Pinpoint the cell where the given text exists, returning its [X, Y] midpoint coordinate. 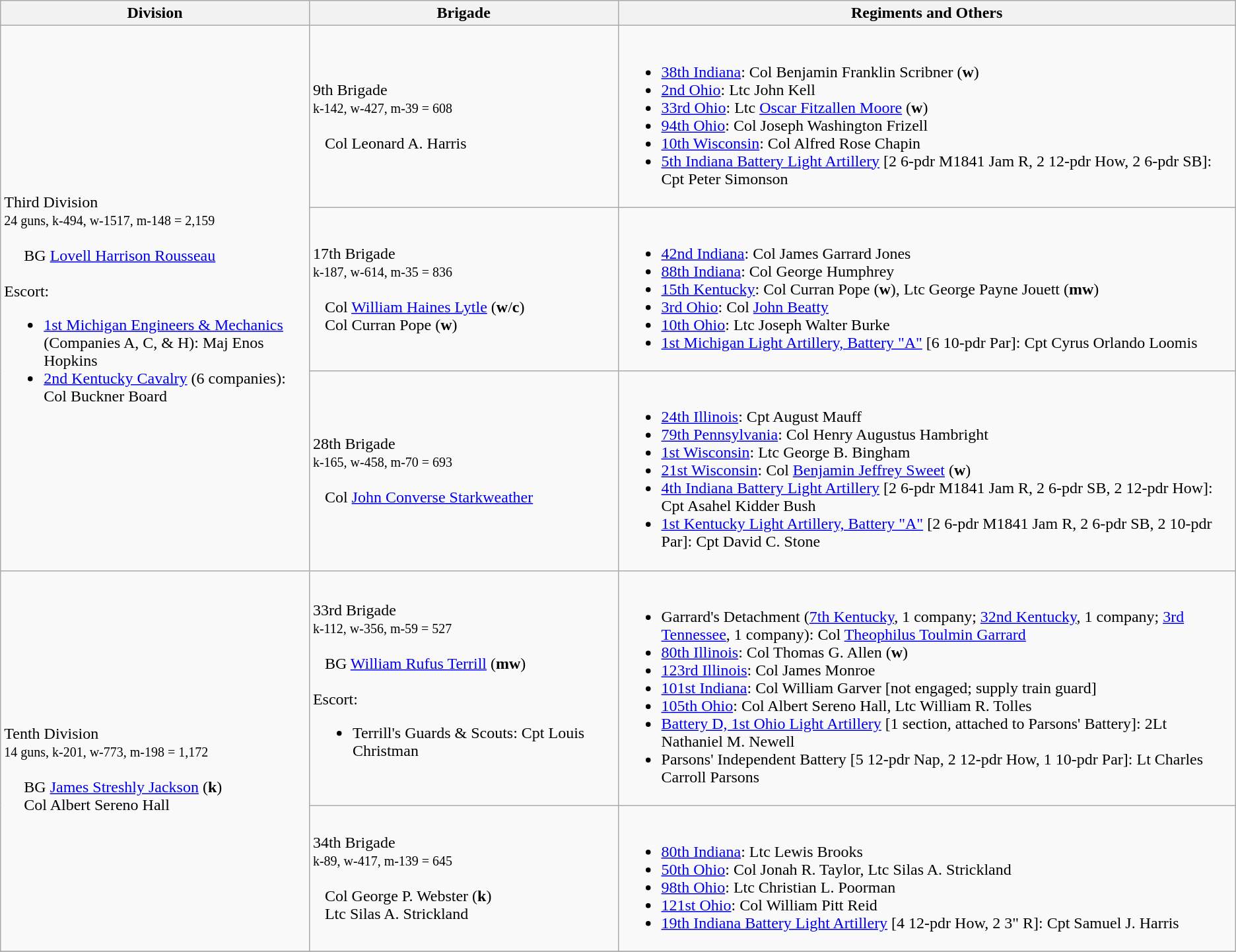
Tenth Division14 guns, k-201, w-773, m-198 = 1,172 BG James Streshly Jackson (k) Col Albert Sereno Hall [155, 761]
17th Brigadek-187, w-614, m-35 = 836 Col William Haines Lytle (w/c) Col Curran Pope (w) [463, 289]
Regiments and Others [927, 13]
Division [155, 13]
34th Brigadek-89, w-417, m-139 = 645 Col George P. Webster (k) Ltc Silas A. Strickland [463, 878]
9th Brigadek-142, w-427, m-39 = 608 Col Leonard A. Harris [463, 116]
Brigade [463, 13]
33rd Brigadek-112, w-356, m-59 = 527 BG William Rufus Terrill (mw) Escort:Terrill's Guards & Scouts: Cpt Louis Christman [463, 688]
28th Brigadek-165, w-458, m-70 = 693 Col John Converse Starkweather [463, 471]
